Detect which cell encompasses the target text, then output its (x, y) center coordinate. 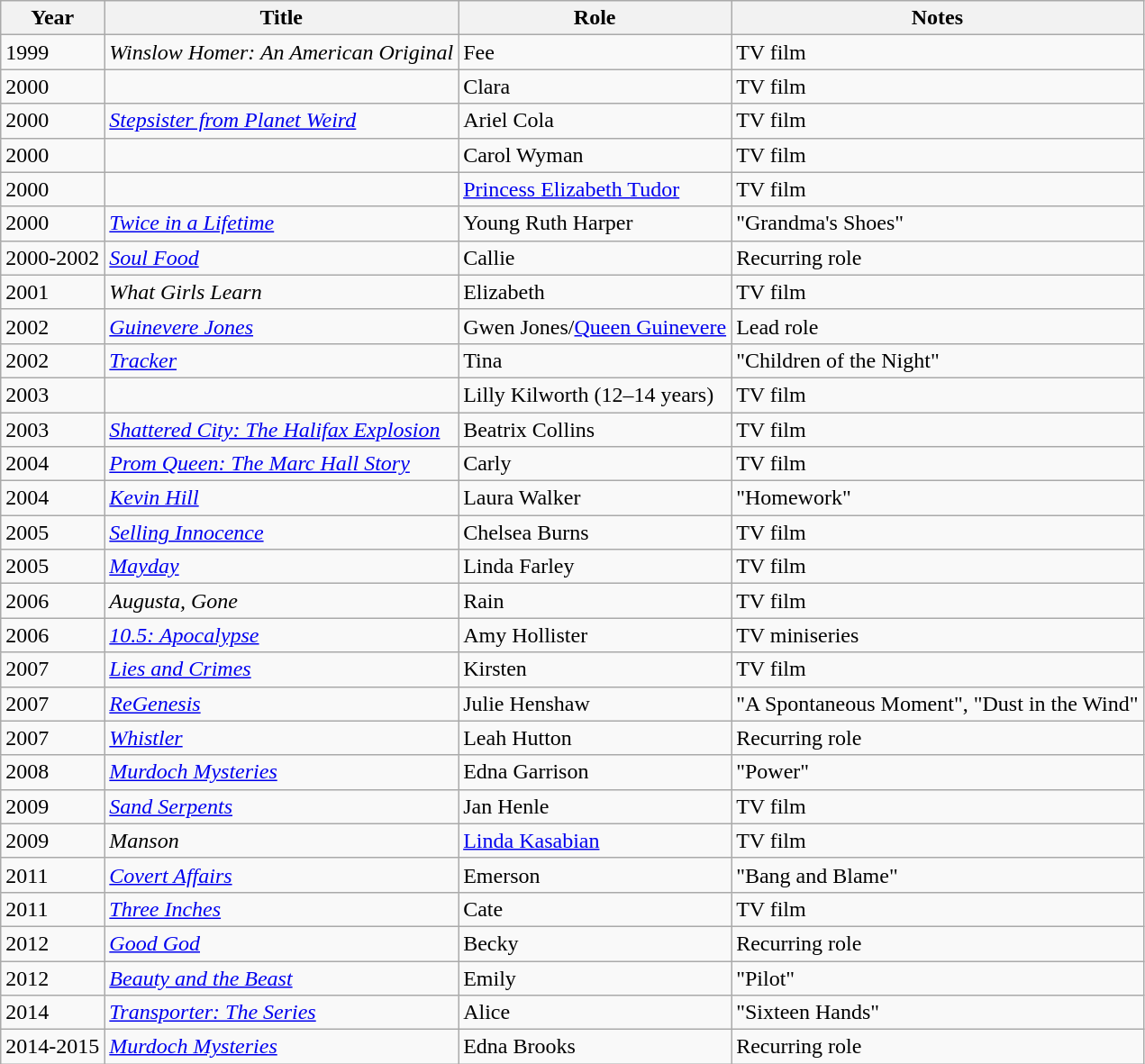
Soul Food (281, 258)
Young Ruth Harper (595, 223)
Cate (595, 909)
Carly (595, 464)
Lead role (938, 326)
Guinevere Jones (281, 326)
"Power" (938, 772)
Carol Wyman (595, 155)
"Pilot" (938, 978)
Alice (595, 1013)
Prom Queen: The Marc Hall Story (281, 464)
Three Inches (281, 909)
TV miniseries (938, 635)
Laura Walker (595, 498)
Linda Kasabian (595, 841)
"Sixteen Hands" (938, 1013)
Princess Elizabeth Tudor (595, 189)
Emerson (595, 875)
Edna Brooks (595, 1047)
Shattered City: The Halifax Explosion (281, 430)
Gwen Jones/Queen Guinevere (595, 326)
Notes (938, 18)
Transporter: The Series (281, 1013)
Augusta, Gone (281, 601)
Mayday (281, 567)
Sand Serpents (281, 806)
What Girls Learn (281, 292)
Twice in a Lifetime (281, 223)
Emily (595, 978)
Winslow Homer: An American Original (281, 52)
Lilly Kilworth (12–14 years) (595, 395)
Callie (595, 258)
Good God (281, 943)
"Homework" (938, 498)
Beauty and the Beast (281, 978)
Kevin Hill (281, 498)
Fee (595, 52)
Rain (595, 601)
Jan Henle (595, 806)
1999 (52, 52)
2000-2002 (52, 258)
10.5: Apocalypse (281, 635)
2001 (52, 292)
Role (595, 18)
Lies and Crimes (281, 669)
Covert Affairs (281, 875)
ReGenesis (281, 704)
Tina (595, 360)
Tracker (281, 360)
Leah Hutton (595, 738)
Stepsister from Planet Weird (281, 121)
"Grandma's Shoes" (938, 223)
Becky (595, 943)
Kirsten (595, 669)
Manson (281, 841)
"A Spontaneous Moment", "Dust in the Wind" (938, 704)
Linda Farley (595, 567)
Chelsea Burns (595, 532)
Julie Henshaw (595, 704)
Selling Innocence (281, 532)
Ariel Cola (595, 121)
Clara (595, 86)
Edna Garrison (595, 772)
2014-2015 (52, 1047)
"Children of the Night" (938, 360)
Title (281, 18)
Year (52, 18)
Amy Hollister (595, 635)
Whistler (281, 738)
Beatrix Collins (595, 430)
"Bang and Blame" (938, 875)
2014 (52, 1013)
2008 (52, 772)
Elizabeth (595, 292)
